Return the [X, Y] coordinate for the center point of the cell that contains the specified text.  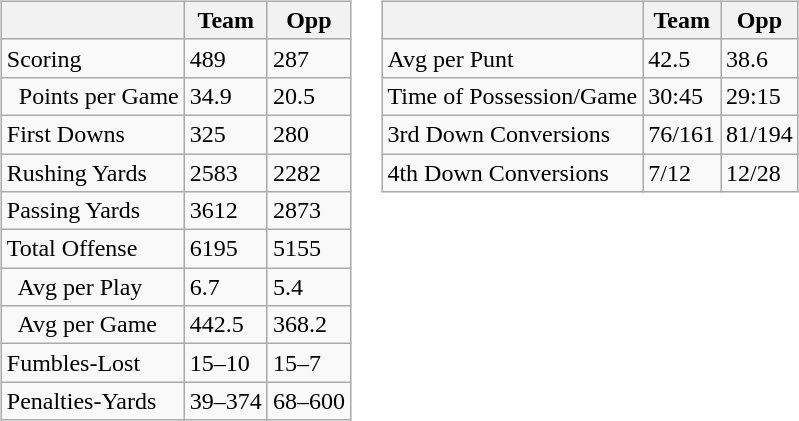
Passing Yards [92, 211]
Fumbles-Lost [92, 363]
5.4 [308, 287]
280 [308, 134]
38.6 [760, 58]
7/12 [682, 173]
2282 [308, 173]
442.5 [226, 325]
20.5 [308, 96]
39–374 [226, 401]
68–600 [308, 401]
3rd Down Conversions [512, 134]
4th Down Conversions [512, 173]
Scoring [92, 58]
First Downs [92, 134]
Avg per Play [92, 287]
42.5 [682, 58]
6.7 [226, 287]
Penalties-Yards [92, 401]
489 [226, 58]
Avg per Game [92, 325]
76/161 [682, 134]
5155 [308, 249]
34.9 [226, 96]
Rushing Yards [92, 173]
81/194 [760, 134]
Time of Possession/Game [512, 96]
15–7 [308, 363]
Points per Game [92, 96]
6195 [226, 249]
12/28 [760, 173]
287 [308, 58]
2583 [226, 173]
325 [226, 134]
2873 [308, 211]
Total Offense [92, 249]
15–10 [226, 363]
30:45 [682, 96]
29:15 [760, 96]
3612 [226, 211]
368.2 [308, 325]
Avg per Punt [512, 58]
